Scan for the cell matching the given text and deliver its (x, y) coordinate at center. 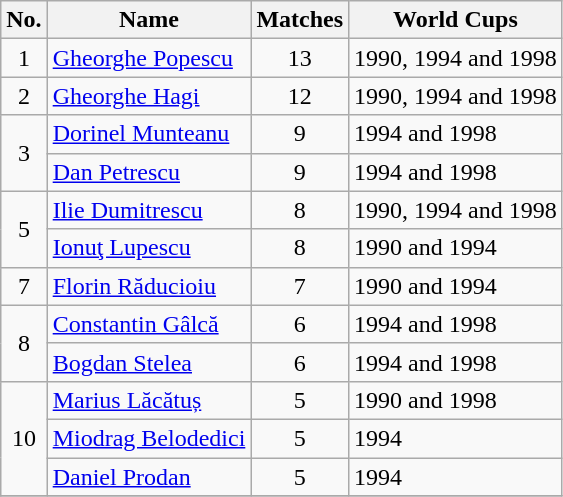
Daniel Prodan (149, 477)
Marius Lăcătuș (149, 400)
12 (300, 96)
Dorinel Munteanu (149, 134)
Gheorghe Popescu (149, 58)
2 (24, 96)
Ilie Dumitrescu (149, 210)
World Cups (456, 20)
13 (300, 58)
Miodrag Belodedici (149, 438)
10 (24, 438)
Ionuţ Lupescu (149, 248)
Dan Petrescu (149, 172)
Matches (300, 20)
Name (149, 20)
No. (24, 20)
Bogdan Stelea (149, 362)
Gheorghe Hagi (149, 96)
Florin Răducioiu (149, 286)
3 (24, 153)
1990 and 1998 (456, 400)
1 (24, 58)
Constantin Gâlcă (149, 324)
